Return [x, y] of the center of cell containing provided text 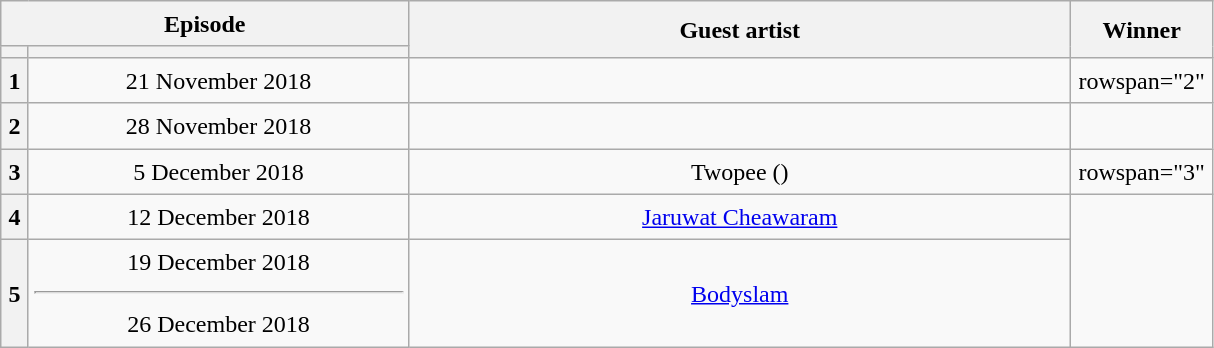
5 December 2018 [218, 171]
rowspan="3" [1142, 171]
2 [14, 126]
Bodyslam [740, 294]
1 [14, 80]
4 [14, 217]
Jaruwat Cheawaram [740, 217]
28 November 2018 [218, 126]
21 November 2018 [218, 80]
12 December 2018 [218, 217]
3 [14, 171]
19 December 201826 December 2018 [218, 294]
5 [14, 294]
Twopee () [740, 171]
rowspan="2" [1142, 80]
Winner [1142, 30]
Episode [205, 24]
Guest artist [740, 30]
